Scan for the cell matching the given text and deliver its (x, y) coordinate at center. 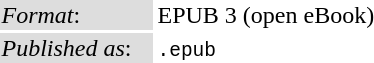
Format: (76, 15)
Published as: (76, 48)
